Return the [x, y] coordinate for the center point of the cell that contains the specified text.  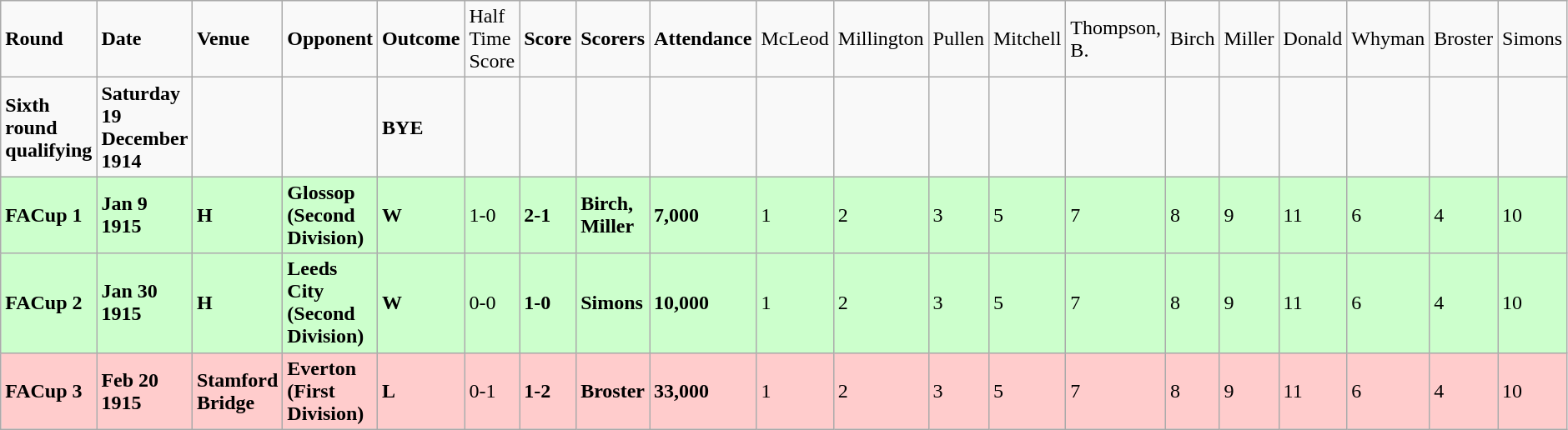
Thompson, B. [1116, 39]
10,000 [703, 303]
Scorers [613, 39]
Whyman [1388, 39]
Stamford Bridge [237, 391]
Leeds City (Second Division) [330, 303]
Outcome [421, 39]
Score [548, 39]
Sixth round qualifying [48, 127]
Miller [1249, 39]
BYE [421, 127]
Donald [1313, 39]
L [421, 391]
FACup 3 [48, 391]
0-0 [492, 303]
McLeod [795, 39]
Venue [237, 39]
Glossop (Second Division) [330, 215]
33,000 [703, 391]
0-1 [492, 391]
7,000 [703, 215]
Half Time Score [492, 39]
2-1 [548, 215]
Millington [881, 39]
FACup 2 [48, 303]
Birch, Miller [613, 215]
Saturday 19 December 1914 [145, 127]
Birch [1193, 39]
Round [48, 39]
Jan 9 1915 [145, 215]
FACup 1 [48, 215]
Mitchell [1027, 39]
Jan 30 1915 [145, 303]
1-2 [548, 391]
Opponent [330, 39]
Date [145, 39]
Pullen [958, 39]
Attendance [703, 39]
Everton (First Division) [330, 391]
Feb 20 1915 [145, 391]
